Scan for the cell matching the given text and deliver its (X, Y) coordinate at center. 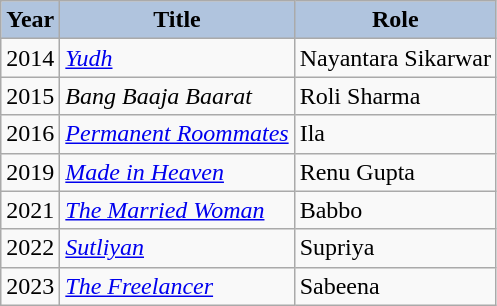
2023 (30, 286)
2022 (30, 248)
Nayantara Sikarwar (395, 58)
Ila (395, 134)
Roli Sharma (395, 96)
2014 (30, 58)
Yudh (177, 58)
Permanent Roommates (177, 134)
The Freelancer (177, 286)
Made in Heaven (177, 172)
Babbo (395, 210)
Year (30, 20)
The Married Woman (177, 210)
2021 (30, 210)
2015 (30, 96)
Sutliyan (177, 248)
Renu Gupta (395, 172)
Role (395, 20)
2019 (30, 172)
Sabeena (395, 286)
Supriya (395, 248)
2016 (30, 134)
Title (177, 20)
Bang Baaja Baarat (177, 96)
